Return [X, Y] of the center of cell containing provided text 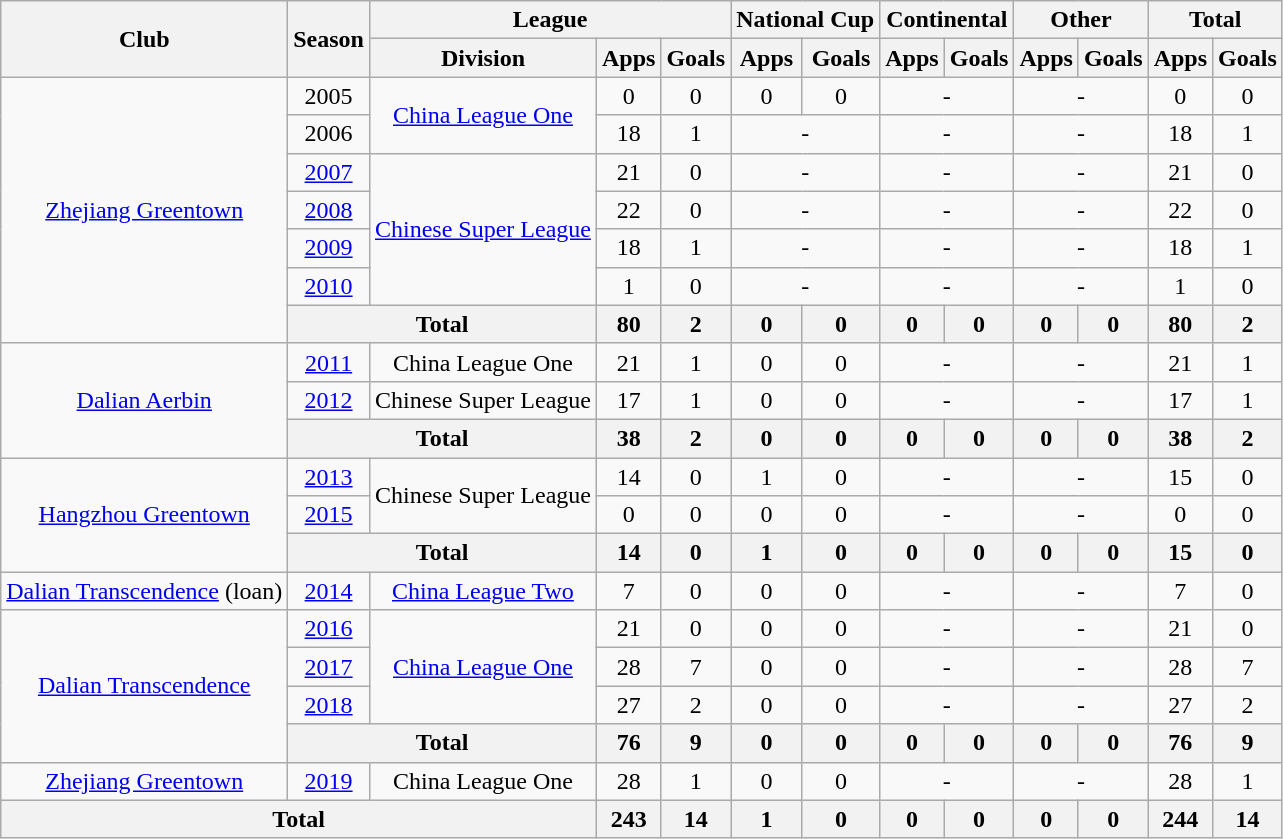
2018 [329, 705]
2019 [329, 781]
Continental [947, 20]
2016 [329, 629]
2012 [329, 400]
Dalian Transcendence [144, 686]
Dalian Aerbin [144, 400]
244 [1180, 819]
National Cup [806, 20]
2017 [329, 667]
Season [329, 39]
2013 [329, 477]
2014 [329, 591]
League [550, 20]
China League Two [482, 591]
2008 [329, 210]
2005 [329, 96]
2011 [329, 362]
2010 [329, 286]
Other [1081, 20]
2006 [329, 134]
2007 [329, 172]
Division [482, 58]
Hangzhou Greentown [144, 515]
2015 [329, 515]
Club [144, 39]
243 [628, 819]
Dalian Transcendence (loan) [144, 591]
2009 [329, 248]
